Find where the given text appears and provide that cell's center as (X, Y) coordinate. 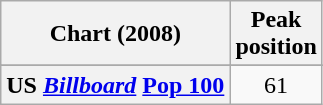
Chart (2008) (116, 34)
Peakposition (276, 34)
US Billboard Pop 100 (116, 85)
61 (276, 85)
